Capture the cell that displays the provided text and extract its (x, y) central coordinate. 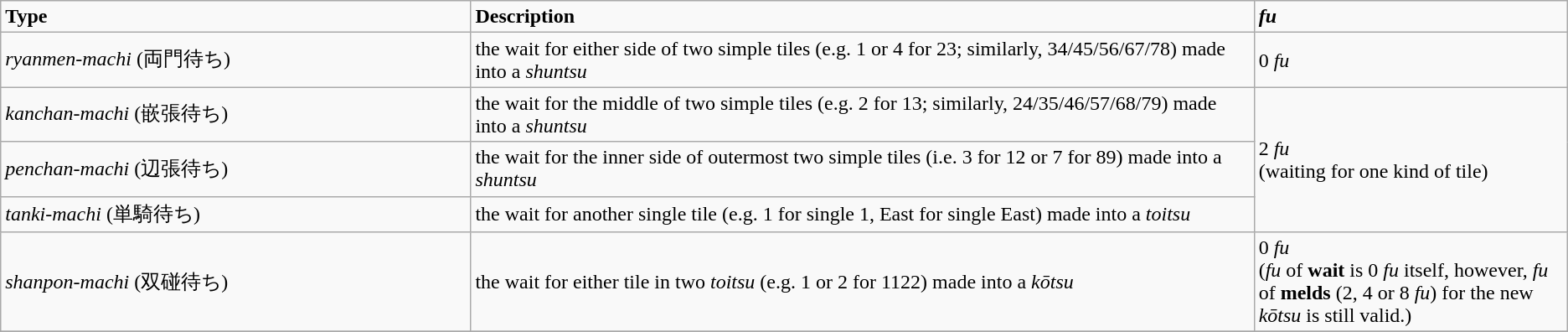
the wait for either side of two simple tiles (e.g. 1 or 4 for 23; similarly, 34/45/56/67/78) made into a shuntsu (863, 60)
2 fu(waiting for one kind of tile) (1411, 159)
0 fu(fu of wait is 0 fu itself, however, fu of melds (2, 4 or 8 fu) for the new kōtsu is still valid.) (1411, 282)
0 fu (1411, 60)
ryanmen-machi (両門待ち) (236, 60)
fu (1411, 17)
tanki-machi (単騎待ち) (236, 215)
kanchan-machi (嵌張待ち) (236, 114)
the wait for the inner side of outermost two simple tiles (i.e. 3 for 12 or 7 for 89) made into a shuntsu (863, 169)
the wait for either tile in two toitsu (e.g. 1 or 2 for 1122) made into a kōtsu (863, 282)
shanpon-machi (双碰待ち) (236, 282)
the wait for another single tile (e.g. 1 for single 1, East for single East) made into a toitsu (863, 215)
Type (236, 17)
penchan-machi (辺張待ち) (236, 169)
the wait for the middle of two simple tiles (e.g. 2 for 13; similarly, 24/35/46/57/68/79) made into a shuntsu (863, 114)
Description (863, 17)
